Provide the [x, y] coordinate of the cell's center where the given text is located.  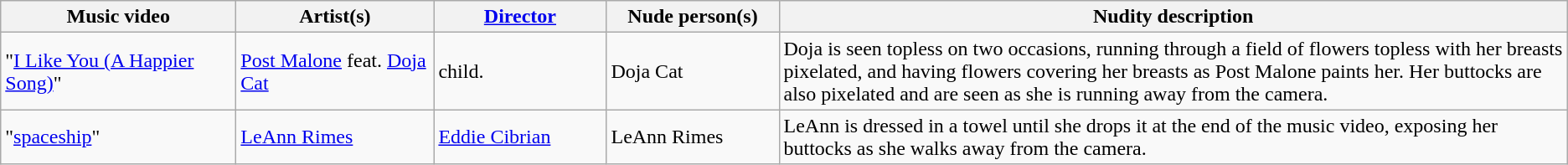
LeAnn is dressed in a towel until she drops it at the end of the music video, exposing her buttocks as she walks away from the camera. [1173, 137]
Eddie Cibrian [520, 137]
Artist(s) [335, 17]
child. [520, 71]
Director [520, 17]
Post Malone feat. Doja Cat [335, 71]
Music video [119, 17]
Doja Cat [693, 71]
"spaceship" [119, 137]
Nude person(s) [693, 17]
Nudity description [1173, 17]
"I Like You (A Happier Song)" [119, 71]
